Return (X, Y) of the center of cell containing provided text 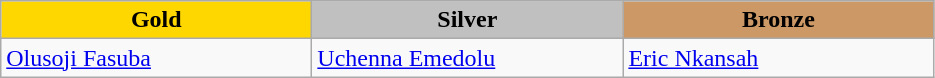
Olusoji Fasuba (156, 58)
Eric Nkansah (778, 58)
Bronze (778, 20)
Gold (156, 20)
Uchenna Emedolu (468, 58)
Silver (468, 20)
